Locate the cell with the specified text and output its [x, y] center coordinate. 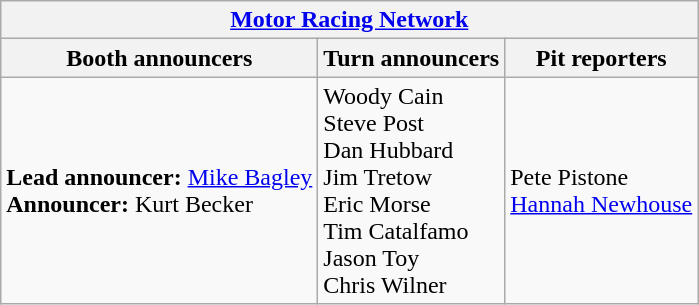
Pete PistoneHannah Newhouse [602, 190]
Woody CainSteve PostDan HubbardJim TretowEric MorseTim CatalfamoJason ToyChris Wilner [412, 190]
Motor Racing Network [350, 20]
Pit reporters [602, 58]
Turn announcers [412, 58]
Lead announcer: Mike BagleyAnnouncer: Kurt Becker [160, 190]
Booth announcers [160, 58]
